Output the (X, Y) coordinate of the center of the cell containing the given text.  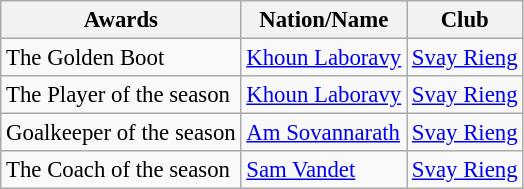
The Coach of the season (121, 170)
Sam Vandet (324, 170)
The Player of the season (121, 95)
Goalkeeper of the season (121, 133)
The Golden Boot (121, 58)
Club (465, 20)
Am Sovannarath (324, 133)
Awards (121, 20)
Nation/Name (324, 20)
